Scan for the cell matching the given text and deliver its [X, Y] coordinate at center. 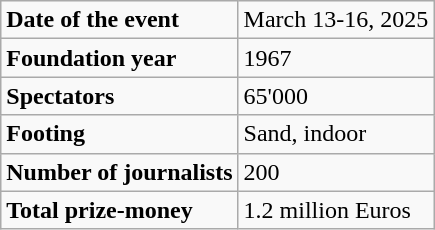
1.2 million Euros [336, 210]
Sand, indoor [336, 134]
Spectators [120, 96]
Date of the event [120, 20]
65'000 [336, 96]
Footing [120, 134]
Total prize-money [120, 210]
Foundation year [120, 58]
March 13-16, 2025 [336, 20]
1967 [336, 58]
Number of journalists [120, 172]
200 [336, 172]
